Extract the (X, Y) coordinate from the center of the cell holding the provided text.  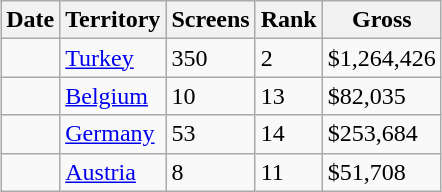
10 (210, 96)
11 (288, 172)
Gross (382, 20)
53 (210, 134)
Date (30, 20)
14 (288, 134)
350 (210, 58)
$1,264,426 (382, 58)
Screens (210, 20)
Rank (288, 20)
Austria (113, 172)
2 (288, 58)
8 (210, 172)
13 (288, 96)
Belgium (113, 96)
Territory (113, 20)
Turkey (113, 58)
Germany (113, 134)
$253,684 (382, 134)
$82,035 (382, 96)
$51,708 (382, 172)
